Search for the cell housing the specified text and yield its [x, y] center coordinate. 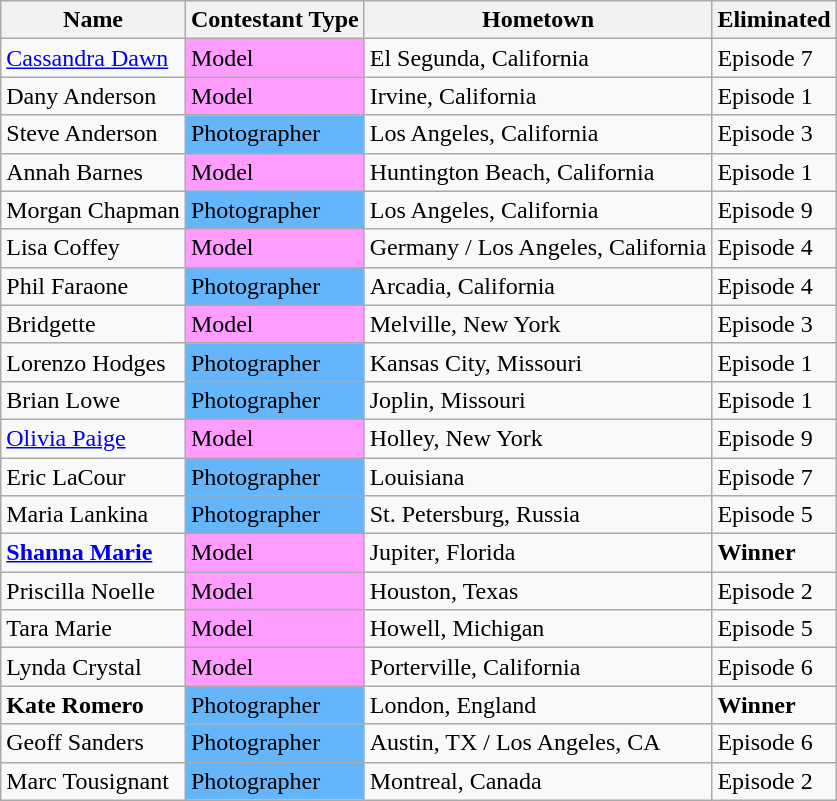
Joplin, Missouri [538, 400]
Arcadia, California [538, 286]
Phil Faraone [94, 286]
Marc Tousignant [94, 781]
Holley, New York [538, 438]
Houston, Texas [538, 591]
Kansas City, Missouri [538, 362]
Contestant Type [274, 20]
Dany Anderson [94, 96]
Steve Anderson [94, 134]
Montreal, Canada [538, 781]
Kate Romero [94, 705]
Bridgette [94, 324]
El Segunda, California [538, 58]
Howell, Michigan [538, 629]
Lisa Coffey [94, 248]
Louisiana [538, 477]
Porterville, California [538, 667]
Eliminated [774, 20]
Huntington Beach, California [538, 172]
St. Petersburg, Russia [538, 515]
Cassandra Dawn [94, 58]
Lorenzo Hodges [94, 362]
Irvine, California [538, 96]
Lynda Crystal [94, 667]
London, England [538, 705]
Melville, New York [538, 324]
Eric LaCour [94, 477]
Tara Marie [94, 629]
Morgan Chapman [94, 210]
Priscilla Noelle [94, 591]
Austin, TX / Los Angeles, CA [538, 743]
Brian Lowe [94, 400]
Jupiter, Florida [538, 553]
Hometown [538, 20]
Geoff Sanders [94, 743]
Maria Lankina [94, 515]
Olivia Paige [94, 438]
Germany / Los Angeles, California [538, 248]
Name [94, 20]
Annah Barnes [94, 172]
Shanna Marie [94, 553]
